Identify which cell holds the provided text, then report its [x, y] central coordinate. 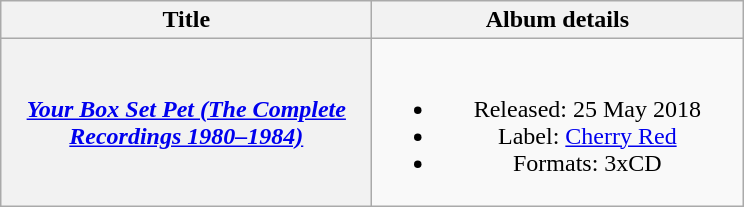
Your Box Set Pet (The Complete Recordings 1980–1984) [186, 122]
Released: 25 May 2018Label: Cherry RedFormats: 3xCD [558, 122]
Album details [558, 20]
Title [186, 20]
